Locate the cell with the specified text and output its [x, y] center coordinate. 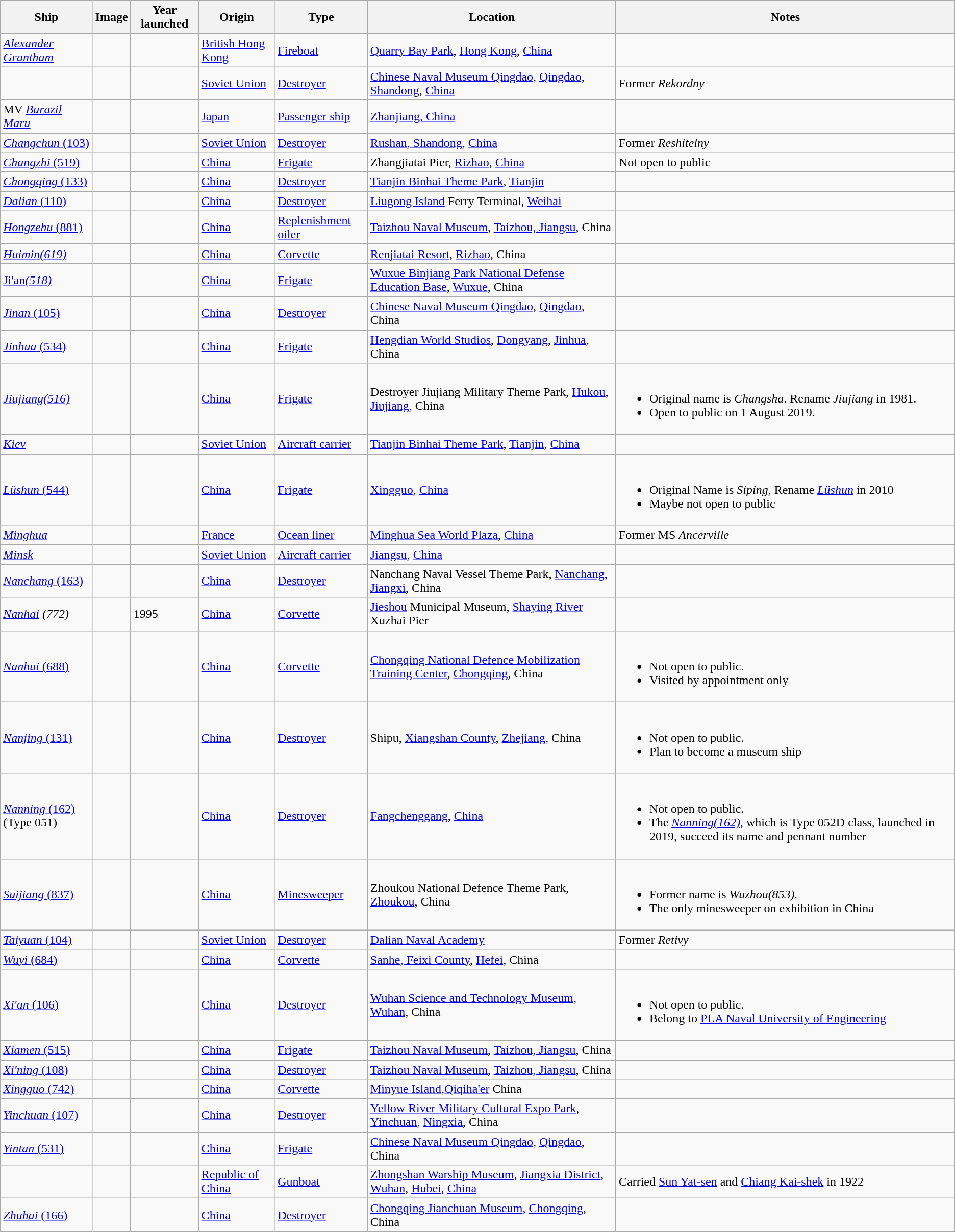
Changzhi (519) [46, 162]
British Hong Kong [237, 50]
Ji'an(518) [46, 280]
Changchun (103) [46, 143]
Notes [785, 17]
Former Retivy [785, 940]
Xiamen (515) [46, 1050]
Hongzehu (881) [46, 228]
Nanchang Naval Vessel Theme Park, Nanchang, Jiangxi, China [492, 581]
Destroyer Jiujiang Military Theme Park, Hukou, Jiujiang, China [492, 399]
Nanning (162)(Type 051) [46, 816]
Passenger ship [321, 116]
Former Rekordny [785, 84]
Original Name is Siping, Rename Lüshun in 2010Maybe not open to public [785, 490]
Dalian Naval Academy [492, 940]
Huimin(619) [46, 254]
Minesweeper [321, 894]
Replenishment oiler [321, 228]
Suijiang (837) [46, 894]
Zhoukou National Defence Theme Park, Zhoukou, China [492, 894]
Wuyi (684) [46, 959]
Fireboat [321, 50]
Chinese Naval Museum Qingdao, Qingdao, Shandong, China [492, 84]
Not open to public.Belong to PLA Naval University of Engineering [785, 1004]
Xingguo, China [492, 490]
Minghua Sea World Plaza, China [492, 535]
Japan [237, 116]
Yinchuan (107) [46, 1115]
Jiangsu, China [492, 555]
Former Reshitelny [785, 143]
Xi'an (106) [46, 1004]
Wuhan Science and Technology Museum, Wuhan, China [492, 1004]
Not open to public.The Nanning(162), which is Type 052D class, launched in 2019, succeed its name and pennant number [785, 816]
Tianjin Binhai Theme Park, Tianjin [492, 182]
Original name is Changsha. Rename Jiujiang in 1981.Open to public on 1 August 2019. [785, 399]
Republic of China [237, 1181]
Zhongshan Warship Museum, Jiangxia District, Wuhan, Hubei, China [492, 1181]
Type [321, 17]
Quarry Bay Park, Hong Kong, China [492, 50]
Jinhua (534) [46, 346]
Kiev [46, 444]
Xingguo (742) [46, 1089]
Tianjin Binhai Theme Park, Tianjin, China [492, 444]
Minyue Island,Qiqiha'er China [492, 1089]
Carried Sun Yat-sen and Chiang Kai-shek in 1922 [785, 1181]
Wuxue Binjiang Park National Defense Education Base, Wuxue, China [492, 280]
Year launched [164, 17]
Hengdian World Studios, Dongyang, Jinhua, China [492, 346]
Chongqing (133) [46, 182]
Nanchang (163) [46, 581]
Ship [46, 17]
Renjiatai Resort, Rizhao, China [492, 254]
Lüshun (544) [46, 490]
Dalian (110) [46, 201]
Rushan, Shandong, China [492, 143]
Minsk [46, 555]
Xi'ning (108) [46, 1070]
Former MS Ancerville [785, 535]
Jieshou Municipal Museum, Shaying River Xuzhai Pier [492, 614]
Origin [237, 17]
Fangchenggang, China [492, 816]
Sanhe, Feixi County, Hefei, China [492, 959]
Jiujiang(516) [46, 399]
France [237, 535]
Taiyuan (104) [46, 940]
Not open to public [785, 162]
Location [492, 17]
Gunboat [321, 1181]
Nanhai (772) [46, 614]
Nanjing (131) [46, 738]
Shipu, Xiangshan County, Zhejiang, China [492, 738]
Yellow River Military Cultural Expo Park, Yinchuan, Ningxia, China [492, 1115]
Ocean liner [321, 535]
Liugong Island Ferry Terminal, Weihai [492, 201]
Chongqing National Defence Mobilization Training Center, Chongqing, China [492, 666]
Minghua [46, 535]
Zhuhai (166) [46, 1215]
Nanhui (688) [46, 666]
Image [111, 17]
Zhanjiang, China [492, 116]
Not open to public.Plan to become a museum ship [785, 738]
Zhangjiatai Pier, Rizhao, China [492, 162]
Not open to public.Visited by appointment only [785, 666]
Former name is Wuzhou(853).The only minesweeper on exhibition in China [785, 894]
1995 [164, 614]
Jinan (105) [46, 313]
MV Burazil Maru [46, 116]
Yintan (531) [46, 1149]
Chongqing Jianchuan Museum, Chongqing, China [492, 1215]
Alexander Grantham [46, 50]
